Find where the given text appears and provide that cell's center as [X, Y] coordinate. 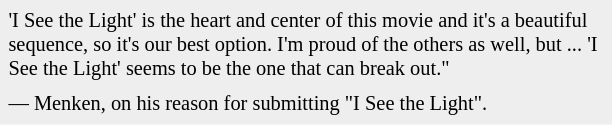
— Menken, on his reason for submitting "I See the Light". [306, 104]
